Detect which cell encompasses the target text, then output its (x, y) center coordinate. 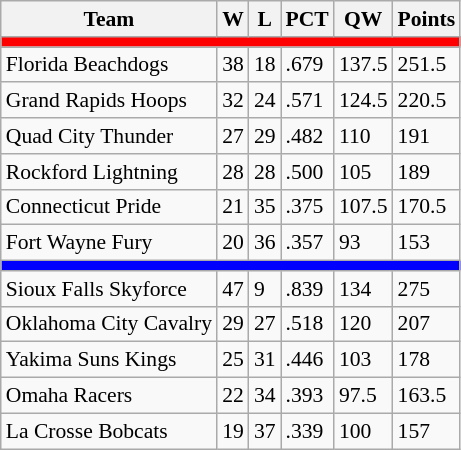
W (233, 19)
93 (364, 243)
157 (427, 431)
.393 (308, 396)
31 (265, 360)
153 (427, 243)
24 (265, 101)
.679 (308, 65)
38 (233, 65)
36 (265, 243)
Oklahoma City Cavalry (109, 324)
178 (427, 360)
189 (427, 172)
105 (364, 172)
Florida Beachdogs (109, 65)
275 (427, 289)
La Crosse Bobcats (109, 431)
Fort Wayne Fury (109, 243)
Rockford Lightning (109, 172)
110 (364, 136)
137.5 (364, 65)
18 (265, 65)
251.5 (427, 65)
.446 (308, 360)
170.5 (427, 207)
37 (265, 431)
Connecticut Pride (109, 207)
124.5 (364, 101)
Sioux Falls Skyforce (109, 289)
.375 (308, 207)
PCT (308, 19)
22 (233, 396)
.357 (308, 243)
.339 (308, 431)
9 (265, 289)
Team (109, 19)
Quad City Thunder (109, 136)
Yakima Suns Kings (109, 360)
191 (427, 136)
134 (364, 289)
163.5 (427, 396)
32 (233, 101)
34 (265, 396)
21 (233, 207)
.482 (308, 136)
100 (364, 431)
.571 (308, 101)
Omaha Racers (109, 396)
20 (233, 243)
103 (364, 360)
97.5 (364, 396)
19 (233, 431)
35 (265, 207)
Grand Rapids Hoops (109, 101)
207 (427, 324)
107.5 (364, 207)
120 (364, 324)
25 (233, 360)
Points (427, 19)
220.5 (427, 101)
QW (364, 19)
.500 (308, 172)
.518 (308, 324)
.839 (308, 289)
47 (233, 289)
L (265, 19)
